Scan for the cell matching the given text and deliver its (x, y) coordinate at center. 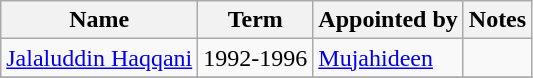
Term (256, 20)
Jalaluddin Haqqani (100, 58)
Notes (497, 20)
Appointed by (388, 20)
Name (100, 20)
Mujahideen (388, 58)
1992-1996 (256, 58)
